Provide the [X, Y] coordinate of the cell's center where the given text is located.  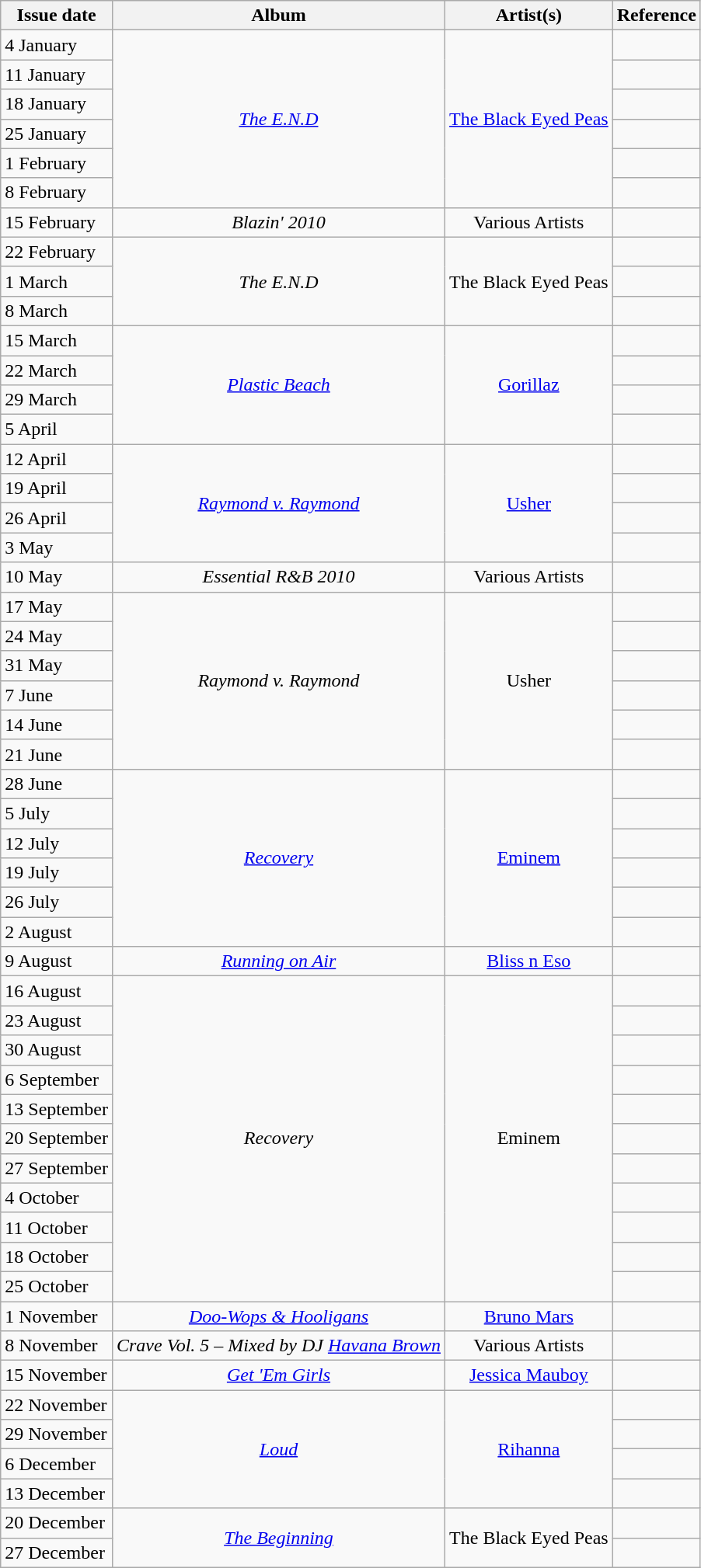
Gorillaz [529, 384]
30 August [57, 1050]
22 February [57, 252]
22 March [57, 370]
Jessica Mauboy [529, 1375]
17 May [57, 607]
11 October [57, 1227]
23 August [57, 1020]
1 February [57, 163]
13 September [57, 1109]
Running on Air [278, 961]
6 December [57, 1464]
31 May [57, 666]
12 July [57, 843]
Issue date [57, 16]
Get 'Em Girls [278, 1375]
Bliss n Eso [529, 961]
8 March [57, 311]
5 July [57, 813]
Essential R&B 2010 [278, 577]
3 May [57, 548]
19 July [57, 873]
Bruno Mars [529, 1316]
25 January [57, 134]
25 October [57, 1286]
Crave Vol. 5 – Mixed by DJ Havana Brown [278, 1346]
10 May [57, 577]
8 November [57, 1346]
12 April [57, 459]
Doo-Wops & Hooligans [278, 1316]
18 October [57, 1257]
9 August [57, 961]
20 September [57, 1139]
29 March [57, 400]
29 November [57, 1434]
14 June [57, 725]
21 June [57, 754]
28 June [57, 784]
Reference [656, 16]
11 January [57, 75]
26 April [57, 518]
27 December [57, 1552]
1 November [57, 1316]
4 October [57, 1198]
Loud [278, 1449]
1 March [57, 281]
Plastic Beach [278, 384]
Album [278, 16]
27 September [57, 1168]
15 February [57, 222]
26 July [57, 902]
6 September [57, 1080]
15 November [57, 1375]
Rihanna [529, 1449]
19 April [57, 488]
8 February [57, 193]
5 April [57, 429]
The Beginning [278, 1538]
7 June [57, 695]
24 May [57, 636]
Blazin' 2010 [278, 222]
22 November [57, 1405]
18 January [57, 104]
20 December [57, 1523]
2 August [57, 932]
16 August [57, 991]
Artist(s) [529, 16]
4 January [57, 45]
15 March [57, 340]
13 December [57, 1493]
